Capture the cell that displays the provided text and extract its [x, y] central coordinate. 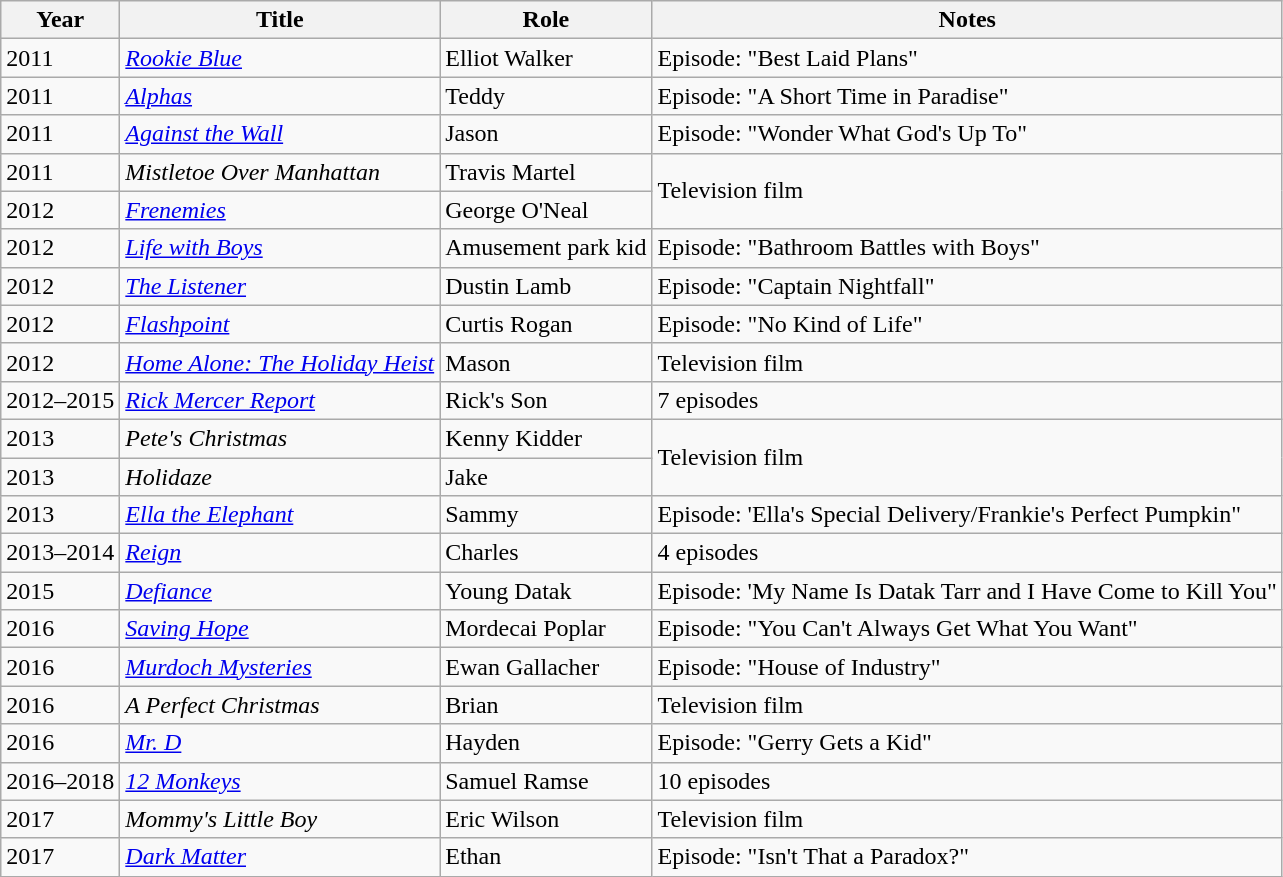
Kenny Kidder [546, 438]
Amusement park kid [546, 248]
Frenemies [280, 210]
Dustin Lamb [546, 286]
Murdoch Mysteries [280, 667]
Ewan Gallacher [546, 667]
Defiance [280, 591]
Title [280, 20]
Saving Hope [280, 629]
2015 [60, 591]
Holidaze [280, 477]
The Listener [280, 286]
Episode: "Gerry Gets a Kid" [967, 743]
Episode: "Captain Nightfall" [967, 286]
Alphas [280, 96]
Episode: "Isn't That a Paradox?" [967, 857]
Dark Matter [280, 857]
Sammy [546, 515]
Elliot Walker [546, 58]
Episode: "House of Industry" [967, 667]
Home Alone: The Holiday Heist [280, 362]
Reign [280, 553]
Life with Boys [280, 248]
2012–2015 [60, 400]
Ella the Elephant [280, 515]
Teddy [546, 96]
4 episodes [967, 553]
Mommy's Little Boy [280, 819]
A Perfect Christmas [280, 705]
Episode: "A Short Time in Paradise" [967, 96]
Hayden [546, 743]
Rick Mercer Report [280, 400]
George O'Neal [546, 210]
Jason [546, 134]
Mistletoe Over Manhattan [280, 172]
Jake [546, 477]
Against the Wall [280, 134]
2013–2014 [60, 553]
Mr. D [280, 743]
7 episodes [967, 400]
Mordecai Poplar [546, 629]
12 Monkeys [280, 781]
Flashpoint [280, 324]
Curtis Rogan [546, 324]
Year [60, 20]
Episode: "You Can't Always Get What You Want" [967, 629]
Episode: 'Ella's Special Delivery/Frankie's Perfect Pumpkin" [967, 515]
Travis Martel [546, 172]
Notes [967, 20]
Episode: "Best Laid Plans" [967, 58]
Rick's Son [546, 400]
Charles [546, 553]
Mason [546, 362]
Eric Wilson [546, 819]
Role [546, 20]
Episode: "No Kind of Life" [967, 324]
Episode: "Wonder What God's Up To" [967, 134]
10 episodes [967, 781]
Episode: 'My Name Is Datak Tarr and I Have Come to Kill You" [967, 591]
Pete's Christmas [280, 438]
Episode: "Bathroom Battles with Boys" [967, 248]
Samuel Ramse [546, 781]
Brian [546, 705]
2016–2018 [60, 781]
Young Datak [546, 591]
Rookie Blue [280, 58]
Ethan [546, 857]
